Scan for the cell matching the given text and deliver its [x, y] coordinate at center. 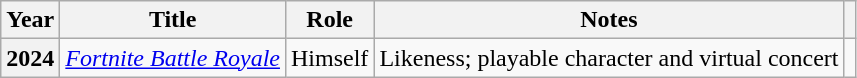
Year [30, 20]
2024 [30, 58]
Role [329, 20]
Title [173, 20]
Likeness; playable character and virtual concert [609, 58]
Fortnite Battle Royale [173, 58]
Himself [329, 58]
Notes [609, 20]
